Locate the cell with the specified text and output its (x, y) center coordinate. 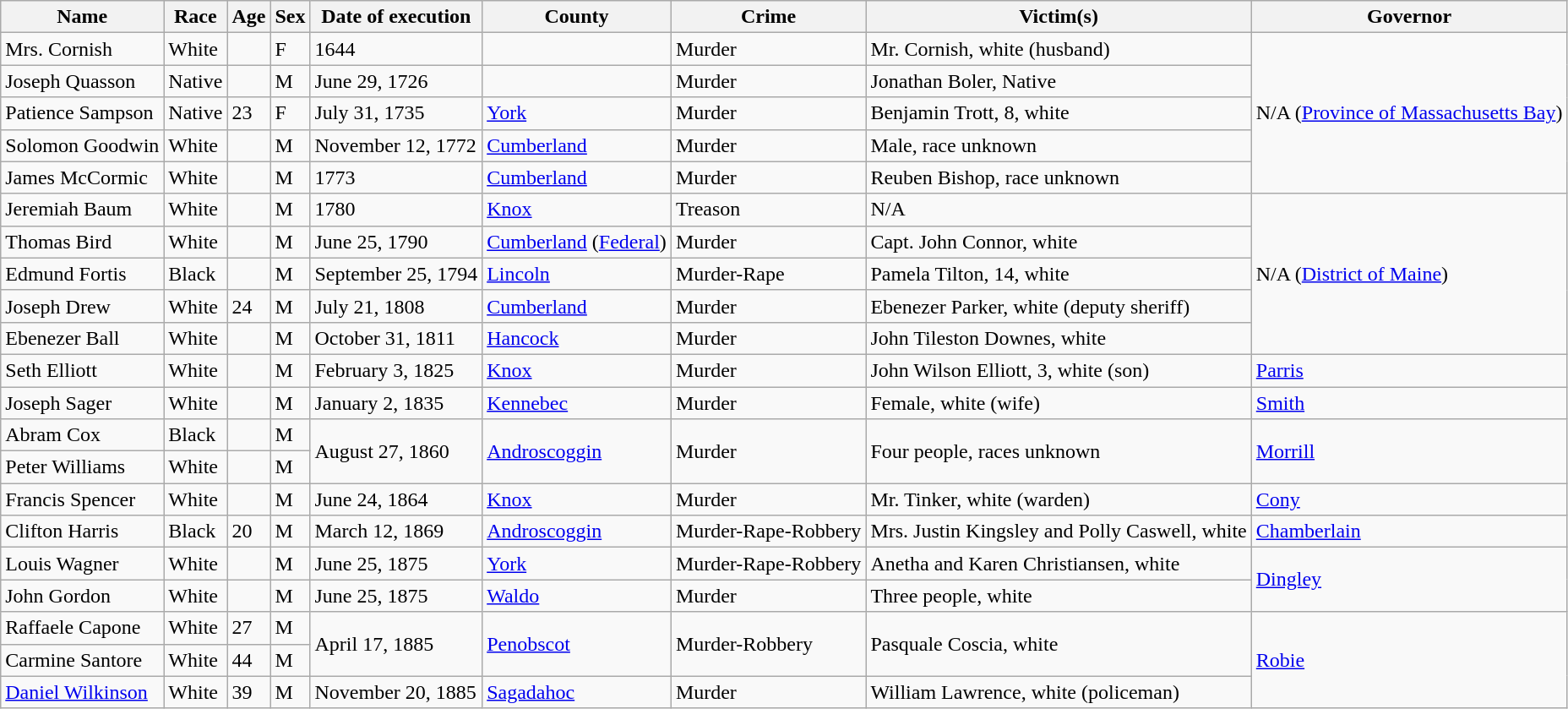
N/A (District of Maine) (1409, 274)
Chamberlain (1409, 532)
1780 (396, 210)
Robie (1409, 660)
Date of execution (396, 17)
July 21, 1808 (396, 306)
John Wilson Elliott, 3, white (son) (1059, 370)
June 25, 1790 (396, 242)
Francis Spencer (83, 499)
Peter Williams (83, 467)
Jeremiah Baum (83, 210)
March 12, 1869 (396, 532)
John Tileston Downes, white (1059, 338)
44 (248, 660)
Edmund Fortis (83, 274)
Abram Cox (83, 435)
Waldo (577, 596)
Carmine Santore (83, 660)
John Gordon (83, 596)
February 3, 1825 (396, 370)
Cony (1409, 499)
Anetha and Karen Christiansen, white (1059, 564)
Crime (769, 17)
Joseph Quasson (83, 81)
39 (248, 692)
Joseph Sager (83, 403)
Joseph Drew (83, 306)
June 29, 1726 (396, 81)
Penobscot (577, 644)
Solomon Goodwin (83, 145)
Smith (1409, 403)
27 (248, 628)
Pamela Tilton, 14, white (1059, 274)
Ebenezer Parker, white (deputy sheriff) (1059, 306)
Cumberland (Federal) (577, 242)
November 12, 1772 (396, 145)
24 (248, 306)
April 17, 1885 (396, 644)
Benjamin Trott, 8, white (1059, 113)
Ebenezer Ball (83, 338)
Victim(s) (1059, 17)
James McCormic (83, 177)
November 20, 1885 (396, 692)
Daniel Wilkinson (83, 692)
Dingley (1409, 580)
Capt. John Connor, white (1059, 242)
Three people, white (1059, 596)
Pasquale Coscia, white (1059, 644)
January 2, 1835 (396, 403)
Age (248, 17)
Murder-Robbery (769, 644)
23 (248, 113)
Clifton Harris (83, 532)
Treason (769, 210)
20 (248, 532)
Hancock (577, 338)
N/A (1059, 210)
August 27, 1860 (396, 451)
June 24, 1864 (396, 499)
1773 (396, 177)
Name (83, 17)
Reuben Bishop, race unknown (1059, 177)
Sex (291, 17)
Raffaele Capone (83, 628)
Parris (1409, 370)
Sagadahoc (577, 692)
Louis Wagner (83, 564)
Mr. Cornish, white (husband) (1059, 49)
Mr. Tinker, white (warden) (1059, 499)
1644 (396, 49)
Kennebec (577, 403)
Governor (1409, 17)
Mrs. Justin Kingsley and Polly Caswell, white (1059, 532)
William Lawrence, white (policeman) (1059, 692)
N/A (Province of Massachusetts Bay) (1409, 113)
Jonathan Boler, Native (1059, 81)
Mrs. Cornish (83, 49)
Lincoln (577, 274)
Morrill (1409, 451)
Thomas Bird (83, 242)
Murder-Rape (769, 274)
September 25, 1794 (396, 274)
Seth Elliott (83, 370)
October 31, 1811 (396, 338)
Male, race unknown (1059, 145)
Female, white (wife) (1059, 403)
Four people, races unknown (1059, 451)
July 31, 1735 (396, 113)
Patience Sampson (83, 113)
Race (196, 17)
County (577, 17)
